Pinpoint the cell where the given text exists, returning its [X, Y] midpoint coordinate. 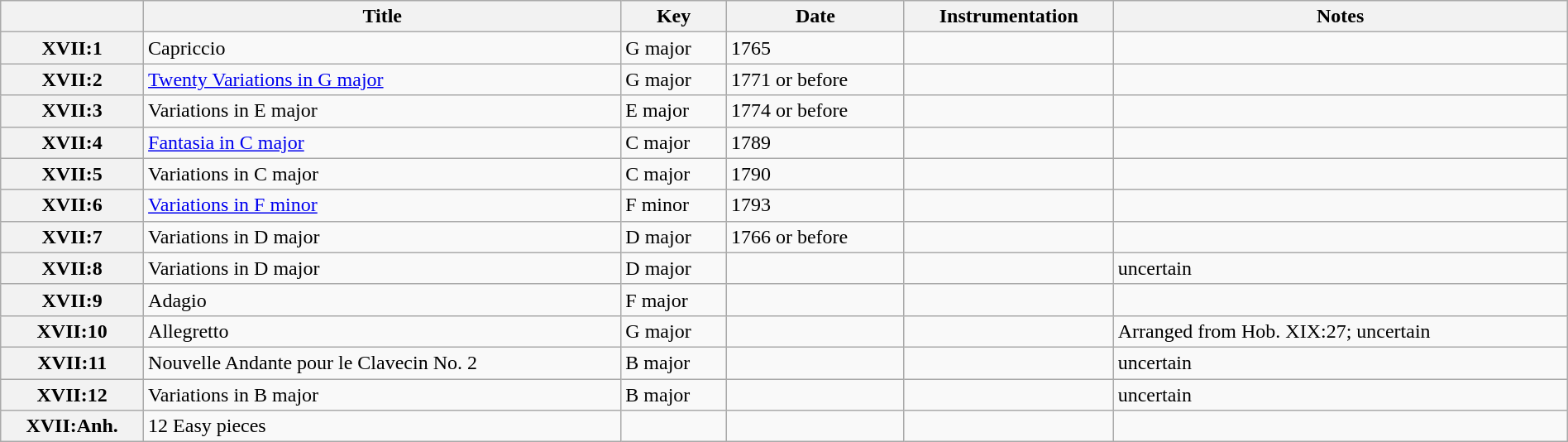
XVII:11 [73, 363]
Variations in F minor [382, 205]
1789 [815, 142]
Arranged from Hob. XIX:27; uncertain [1340, 331]
Capriccio [382, 48]
E major [674, 111]
XVII:10 [73, 331]
Instrumentation [1009, 17]
Variations in E major [382, 111]
Adagio [382, 300]
1771 or before [815, 79]
1765 [815, 48]
XVII:6 [73, 205]
Title [382, 17]
F major [674, 300]
1766 or before [815, 237]
Allegretto [382, 331]
XVII:1 [73, 48]
Variations in B major [382, 395]
Twenty Variations in G major [382, 79]
12 Easy pieces [382, 426]
XVII:2 [73, 79]
Nouvelle Andante pour le Clavecin No. 2 [382, 363]
XVII:7 [73, 237]
XVII:4 [73, 142]
XVII:5 [73, 174]
1790 [815, 174]
Variations in C major [382, 174]
XVII:8 [73, 268]
Notes [1340, 17]
XVII:12 [73, 395]
F minor [674, 205]
XVII:3 [73, 111]
XVII:9 [73, 300]
Fantasia in C major [382, 142]
Date [815, 17]
XVII:Anh. [73, 426]
1793 [815, 205]
Key [674, 17]
1774 or before [815, 111]
